For the text-containing cell, return its midpoint in (x, y) coordinate format. 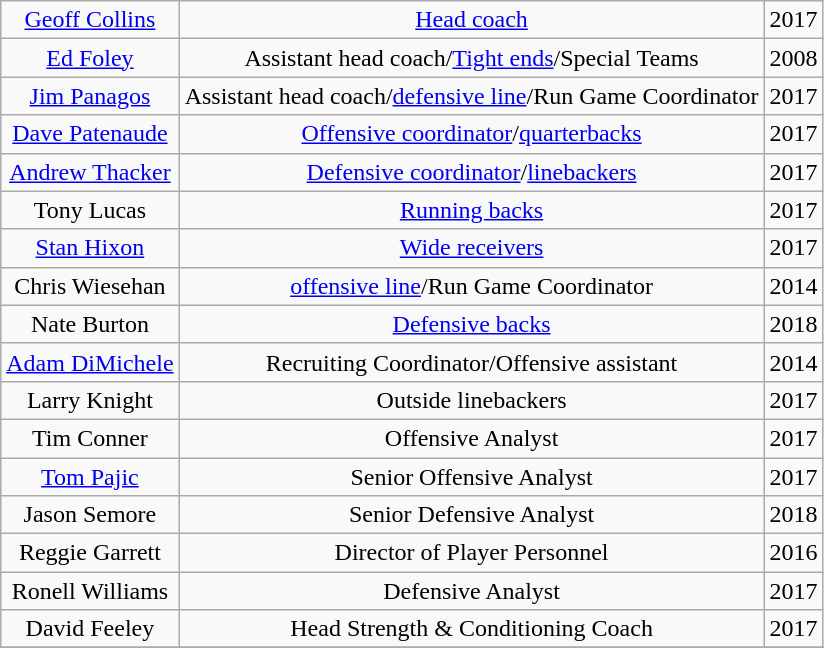
Ed Foley (90, 58)
Jim Panagos (90, 96)
Ronell Williams (90, 591)
offensive line/Run Game Coordinator (472, 286)
Assistant head coach/Tight ends/Special Teams (472, 58)
Tim Conner (90, 438)
Head coach (472, 20)
Director of Player Personnel (472, 553)
Defensive backs (472, 324)
Geoff Collins (90, 20)
Senior Defensive Analyst (472, 515)
Outside linebackers (472, 400)
Senior Offensive Analyst (472, 477)
Defensive coordinator/linebackers (472, 172)
Jason Semore (90, 515)
Defensive Analyst (472, 591)
Stan Hixon (90, 248)
Dave Patenaude (90, 134)
Running backs (472, 210)
Recruiting Coordinator/Offensive assistant (472, 362)
Wide receivers (472, 248)
Reggie Garrett (90, 553)
Larry Knight (90, 400)
Tony Lucas (90, 210)
Offensive coordinator/quarterbacks (472, 134)
Offensive Analyst (472, 438)
Tom Pajic (90, 477)
2008 (794, 58)
Nate Burton (90, 324)
2016 (794, 553)
Chris Wiesehan (90, 286)
Adam DiMichele (90, 362)
Assistant head coach/defensive line/Run Game Coordinator (472, 96)
Andrew Thacker (90, 172)
David Feeley (90, 629)
Head Strength & Conditioning Coach (472, 629)
